Provide the [X, Y] coordinate of the cell's center where the given text is located.  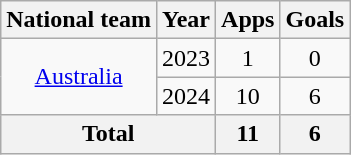
Total [108, 134]
1 [248, 58]
2023 [186, 58]
Australia [79, 77]
National team [79, 20]
0 [315, 58]
11 [248, 134]
Apps [248, 20]
Goals [315, 20]
10 [248, 96]
Year [186, 20]
2024 [186, 96]
